Output the (x, y) coordinate of the center of the cell containing the given text.  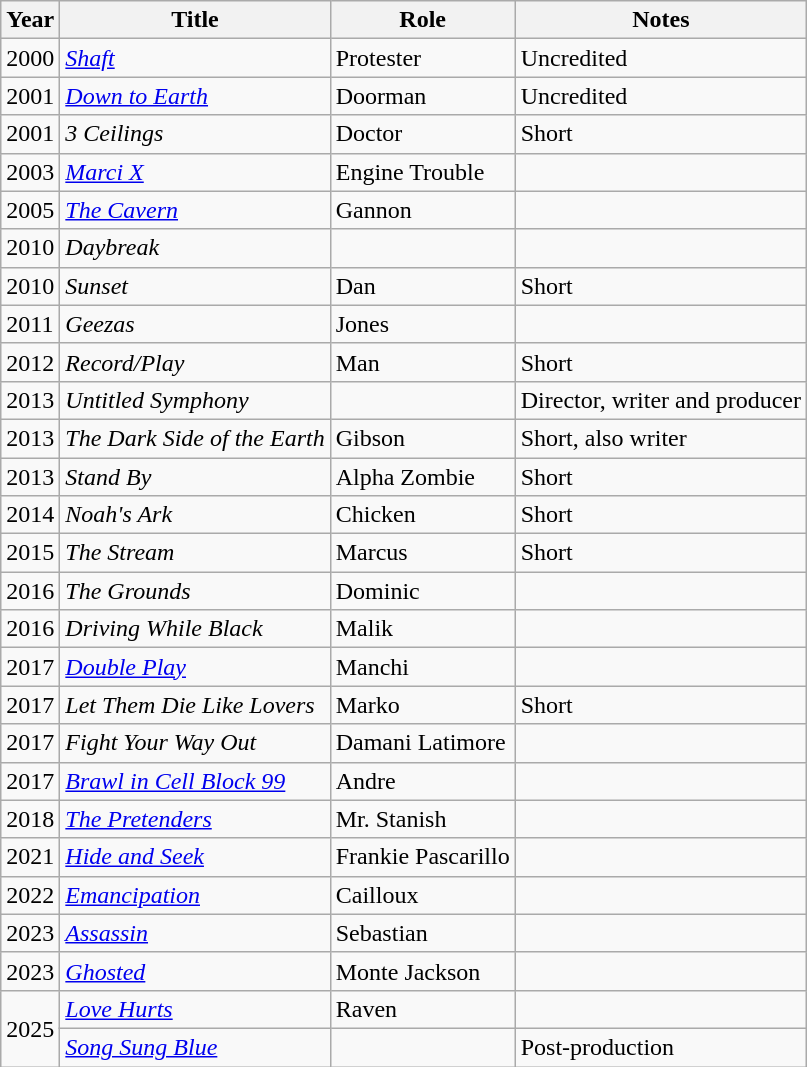
Dan (422, 286)
Notes (660, 20)
Hide and Seek (195, 857)
Doctor (422, 134)
Man (422, 362)
The Cavern (195, 210)
Short, also writer (660, 438)
2000 (30, 58)
The Stream (195, 553)
Frankie Pascarillo (422, 857)
2021 (30, 857)
Gannon (422, 210)
2015 (30, 553)
2018 (30, 819)
2003 (30, 172)
Record/Play (195, 362)
Ghosted (195, 971)
Driving While Black (195, 629)
Engine Trouble (422, 172)
Untitled Symphony (195, 400)
Fight Your Way Out (195, 743)
Double Play (195, 667)
2022 (30, 895)
Shaft (195, 58)
The Grounds (195, 591)
Song Sung Blue (195, 1047)
Malik (422, 629)
2012 (30, 362)
Raven (422, 1009)
Director, writer and producer (660, 400)
Sunset (195, 286)
Role (422, 20)
Monte Jackson (422, 971)
Emancipation (195, 895)
Protester (422, 58)
Title (195, 20)
Alpha Zombie (422, 477)
Doorman (422, 96)
Noah's Ark (195, 515)
Geezas (195, 324)
Brawl in Cell Block 99 (195, 781)
Mr. Stanish (422, 819)
Love Hurts (195, 1009)
Sebastian (422, 933)
Marcus (422, 553)
Year (30, 20)
Let Them Die Like Lovers (195, 705)
2014 (30, 515)
Marci X (195, 172)
3 Ceilings (195, 134)
Cailloux (422, 895)
Andre (422, 781)
The Dark Side of the Earth (195, 438)
The Pretenders (195, 819)
Marko (422, 705)
Gibson (422, 438)
Chicken (422, 515)
Post-production (660, 1047)
2005 (30, 210)
Daybreak (195, 248)
Dominic (422, 591)
Down to Earth (195, 96)
2011 (30, 324)
Damani Latimore (422, 743)
Stand By (195, 477)
Jones (422, 324)
Manchi (422, 667)
Assassin (195, 933)
2025 (30, 1028)
